Extract the (X, Y) coordinate from the center of the cell holding the provided text.  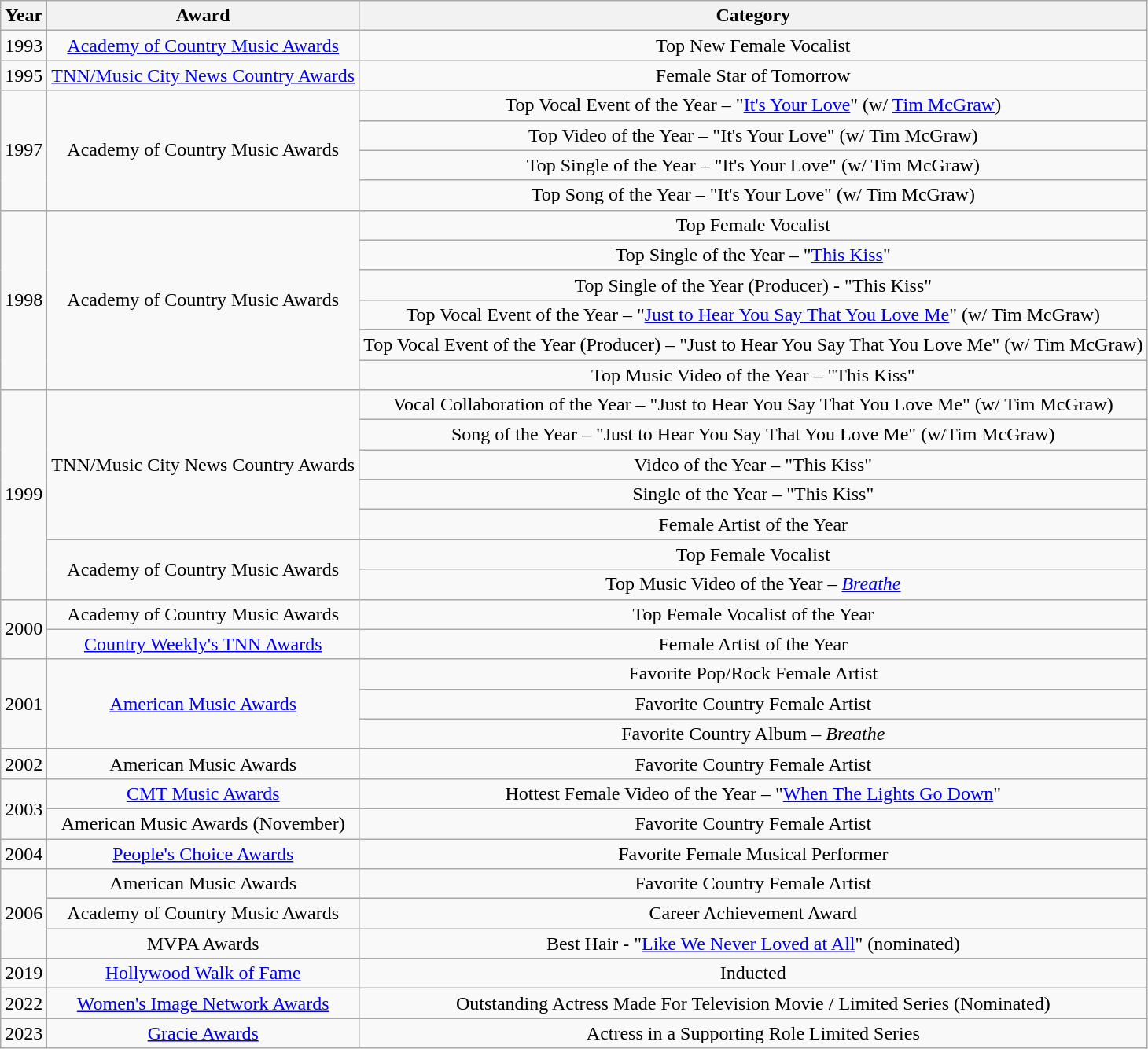
Actress in a Supporting Role Limited Series (753, 1033)
2002 (24, 764)
2023 (24, 1033)
Top Single of the Year – "It's Your Love" (w/ Tim McGraw) (753, 165)
2006 (24, 914)
1997 (24, 150)
Favorite Country Album – Breathe (753, 734)
American Music Awards (November) (203, 823)
1995 (24, 75)
MVPA Awards (203, 944)
Top Music Video of the Year – Breathe (753, 584)
2000 (24, 629)
2001 (24, 704)
Top Single of the Year (Producer) - "This Kiss" (753, 285)
Top Female Vocalist of the Year (753, 614)
1999 (24, 495)
Top New Female Vocalist (753, 46)
Favorite Female Musical Performer (753, 853)
1993 (24, 46)
People's Choice Awards (203, 853)
Hottest Female Video of the Year – "When The Lights Go Down" (753, 793)
Career Achievement Award (753, 914)
Top Vocal Event of the Year – "Just to Hear You Say That You Love Me" (w/ Tim McGraw) (753, 315)
Country Weekly's TNN Awards (203, 644)
Video of the Year – "This Kiss" (753, 465)
2019 (24, 974)
Top Song of the Year – "It's Your Love" (w/ Tim McGraw) (753, 195)
2022 (24, 1003)
Gracie Awards (203, 1033)
Female Star of Tomorrow (753, 75)
Top Single of the Year – "This Kiss" (753, 255)
Top Video of the Year – "It's Your Love" (w/ Tim McGraw) (753, 135)
Single of the Year – "This Kiss" (753, 495)
Song of the Year – "Just to Hear You Say That You Love Me" (w/Tim McGraw) (753, 435)
Vocal Collaboration of the Year – "Just to Hear You Say That You Love Me" (w/ Tim McGraw) (753, 405)
Women's Image Network Awards (203, 1003)
Outstanding Actress Made For Television Movie / Limited Series (Nominated) (753, 1003)
Top Vocal Event of the Year – "It's Your Love" (w/ Tim McGraw) (753, 105)
Award (203, 16)
1998 (24, 300)
Top Music Video of the Year – "This Kiss" (753, 375)
CMT Music Awards (203, 793)
Best Hair - "Like We Never Loved at All" (nominated) (753, 944)
Inducted (753, 974)
Hollywood Walk of Fame (203, 974)
Year (24, 16)
2004 (24, 853)
Category (753, 16)
2003 (24, 808)
Favorite Pop/Rock Female Artist (753, 674)
Top Vocal Event of the Year (Producer) – "Just to Hear You Say That You Love Me" (w/ Tim McGraw) (753, 344)
